Determine the (x, y) coordinate at the center of the cell enclosing the given text.  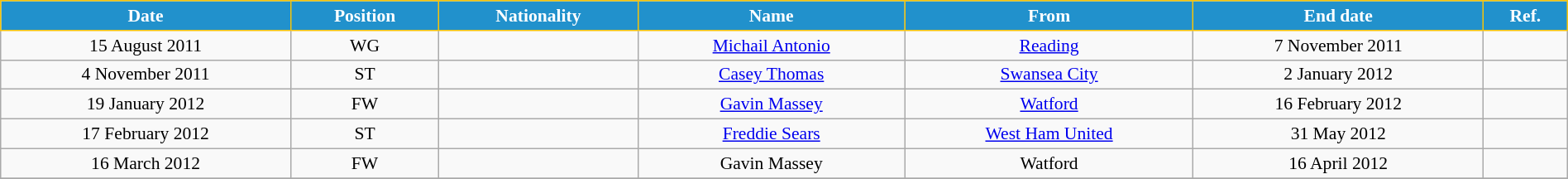
From (1049, 16)
31 May 2012 (1338, 134)
Date (146, 16)
Michail Antonio (771, 46)
17 February 2012 (146, 134)
End date (1338, 16)
16 February 2012 (1338, 104)
4 November 2011 (146, 75)
Freddie Sears (771, 134)
Nationality (538, 16)
WG (364, 46)
Name (771, 16)
16 April 2012 (1338, 163)
2 January 2012 (1338, 75)
Swansea City (1049, 75)
19 January 2012 (146, 104)
West Ham United (1049, 134)
Position (364, 16)
16 March 2012 (146, 163)
Ref. (1526, 16)
7 November 2011 (1338, 46)
Casey Thomas (771, 75)
Reading (1049, 46)
15 August 2011 (146, 46)
